Return the [X, Y] coordinate for the center point of the cell that contains the specified text.  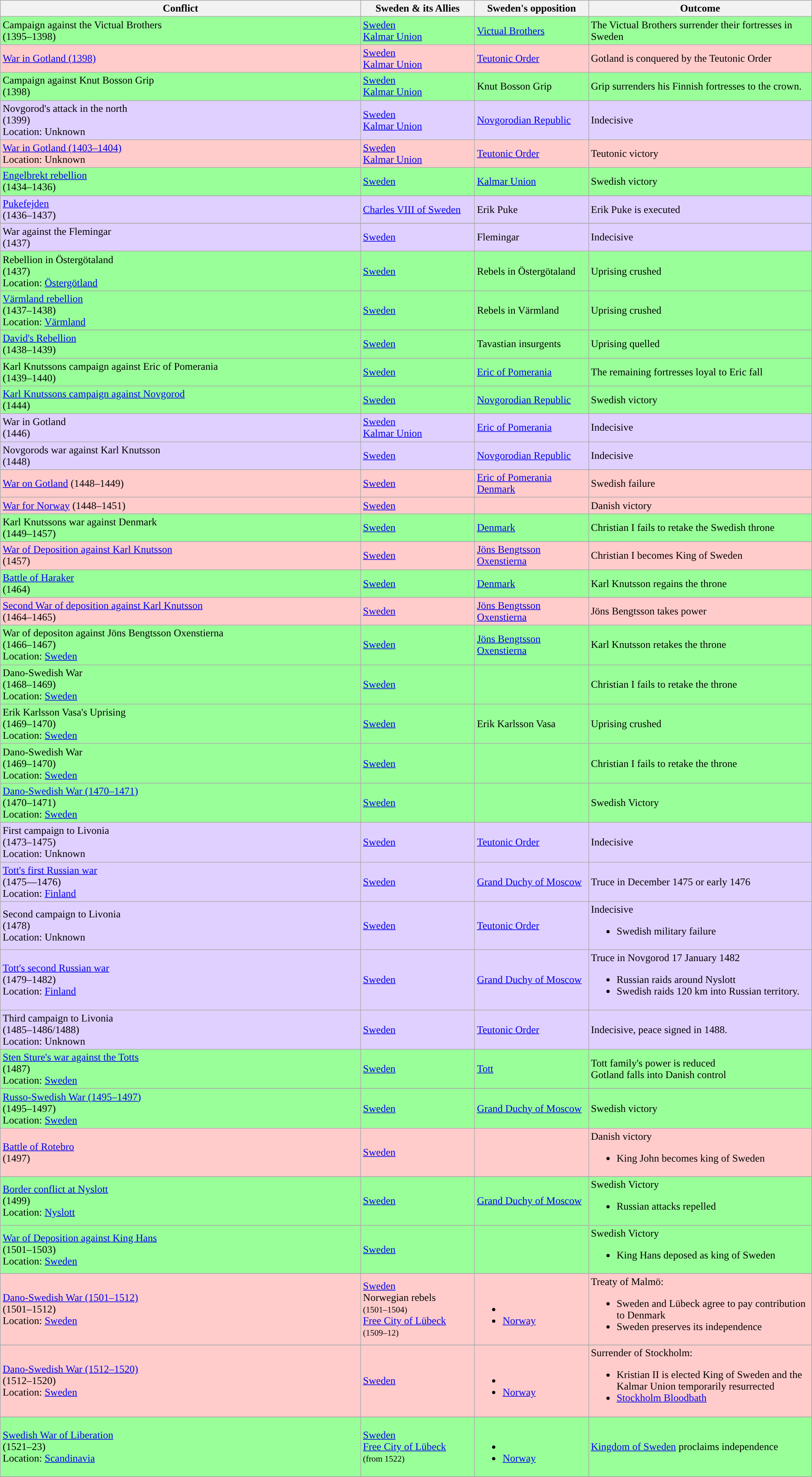
Campaign against Knut Bosson Grip (1398) [181, 87]
Eric of Pomerania Denmark [531, 483]
Erik Puke [531, 209]
Tott [531, 1069]
Knut Bosson Grip [531, 87]
Tott family's power is reduced Gotland falls into Danish control [700, 1069]
Swedish VictoryKing Hans deposed as king of Sweden [700, 1249]
Pukefejden (1436–1437) [181, 209]
Swedish Victory [700, 803]
Indecisive, peace signed in 1488. [700, 1030]
Engelbrekt rebellion (1434–1436) [181, 182]
Karl Knutssons campaign against Novgorod (1444) [181, 400]
Russo-Swedish War (1495–1497)(1495–1497)Location: Sweden [181, 1108]
Swedish VictoryRussian attacks repelled [700, 1201]
Victual Brothers [531, 31]
Erik Puke is executed [700, 209]
War of Deposition against King Hans(1501–1503)Location: Sweden [181, 1249]
Uprising quelled [700, 344]
Surrender of Stockholm:Kristian II is elected King of Sweden and the Kalmar Union temporarily resurrectedStockholm Bloodbath [700, 1381]
The Victual Brothers surrender their fortresses in Sweden [700, 31]
Christian I fails to retake the Swedish throne [700, 528]
War of depositon against Jöns Bengtsson Oxenstierna(1466–1467)Location: Sweden [181, 645]
War in Gotland (1446) [181, 428]
Truce in Novgorod 17 January 1482Russian raids around NyslottSwedish raids 120 km into Russian territory. [700, 980]
Rebels in Värmland [531, 310]
Karl Knutssons war against Denmark (1449–1457) [181, 528]
Dano-Swedish War (1470–1471)(1470–1471)Location: Sweden [181, 803]
Conflict [181, 9]
Dano-Swedish War(1469–1470)Location: Sweden [181, 763]
Treaty of Malmö:Sweden and Lübeck agree to pay contribution to DenmarkSweden preserves its independence [700, 1309]
Sweden's opposition [531, 9]
Erik Karlsson Vasa's Uprising(1469–1470)Location: Sweden [181, 724]
Battle of Rotebro (1497) [181, 1153]
Dano-Swedish War (1512–1520)(1512–1520)Location: Sweden [181, 1381]
Sweden Norwegian rebels (1501–1504) Free City of Lübeck(1509–12) [418, 1309]
Novgorod's attack in the north(1399)Location: Unknown [181, 120]
Christian I becomes King of Sweden [700, 555]
Värmland rebellion (1437–1438)Location: Värmland [181, 310]
Border conflict at Nyslott(1499)Location: Nyslott [181, 1201]
Sweden Free City of Lübeck(from 1522) [418, 1447]
Campaign against the Victual Brothers (1395–1398) [181, 31]
Rebels in Östergötaland [531, 271]
Sweden & its Allies [418, 9]
Second War of deposition against Karl Knutsson (1464–1465) [181, 611]
Sten Sture's war against the Totts(1487)Location: Sweden [181, 1069]
War for Norway (1448–1451) [181, 506]
Karl Knutsson retakes the throne [700, 645]
Kalmar Union [531, 182]
Swedish failure [700, 483]
Tott's first Russian war (1475―1476)Location: Finland [181, 882]
Third campaign to Livonia(1485–1486/1488)Location: Unknown [181, 1030]
Swedish War of Liberation(1521–23)Location: Scandinavia [181, 1447]
Kingdom of Sweden proclaims independence [700, 1447]
Dano-Swedish War (1501–1512)(1501–1512)Location: Sweden [181, 1309]
War of Deposition against Karl Knutsson (1457) [181, 555]
Second campaign to Livonia(1478)Location: Unknown [181, 926]
Karl Knutssons campaign against Eric of Pomerania (1439–1440) [181, 372]
Danish victoryKing John becomes king of Sweden [700, 1153]
War in Gotland (1398) [181, 58]
Dano-Swedish War(1468–1469)Location: Sweden [181, 684]
Battle of Haraker (1464) [181, 584]
War in Gotland (1403–1404)Location: Unknown [181, 153]
Charles VIII of Sweden [418, 209]
War against the Flemingar (1437) [181, 237]
IndecisiveSwedish military failure [700, 926]
Gotland is conquered by the Teutonic Order [700, 58]
Outcome [700, 9]
Flemingar [531, 237]
War on Gotland (1448–1449) [181, 483]
Erik Karlsson Vasa [531, 724]
Truce in December 1475 or early 1476 [700, 882]
David's Rebellion (1438–1439) [181, 344]
Jöns Bengtsson takes power [700, 611]
Tavastian insurgents [531, 344]
Teutonic victory [700, 153]
Danish victory [700, 506]
Grip surrenders his Finnish fortresses to the crown. [700, 87]
Rebellion in Östergötaland (1437)Location: Östergötland [181, 271]
The remaining fortresses loyal to Eric fall [700, 372]
First campaign to Livonia(1473–1475)Location: Unknown [181, 842]
Karl Knutsson regains the throne [700, 584]
Novgorods war against Karl Knutsson (1448) [181, 456]
Tott's second Russian war (1479–1482)Location: Finland [181, 980]
